For the text-containing cell, return its midpoint in (x, y) coordinate format. 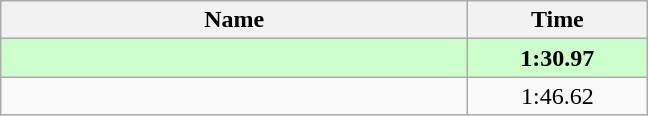
Name (234, 20)
1:30.97 (558, 58)
1:46.62 (558, 96)
Time (558, 20)
